Provide the (X, Y) coordinate of the cell's center where the given text is located.  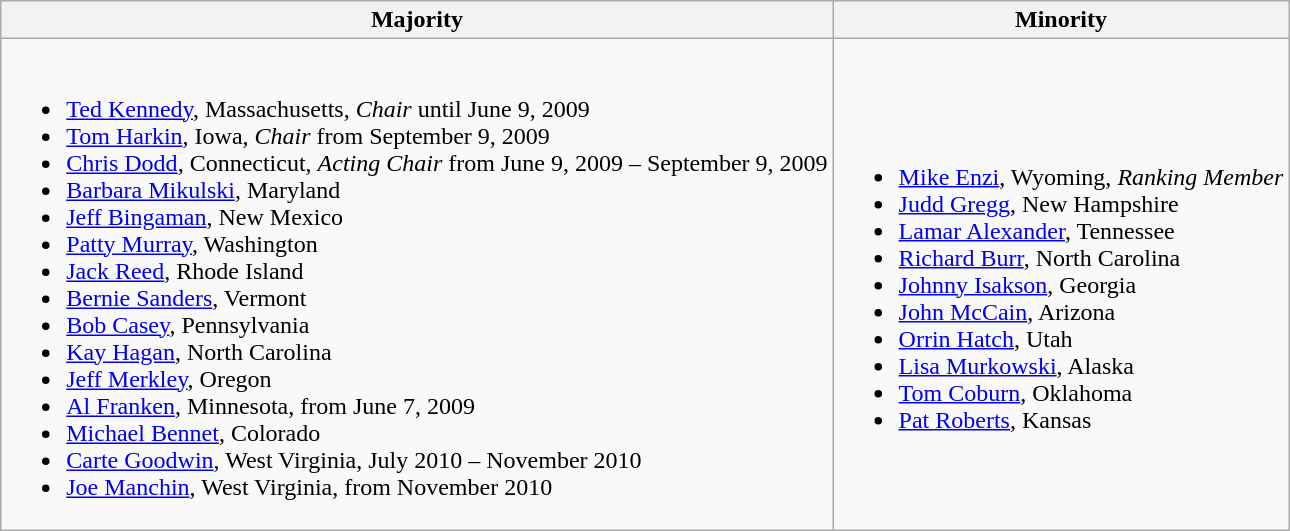
Minority (1061, 20)
Majority (417, 20)
